Identify which cell holds the provided text, then report its [X, Y] central coordinate. 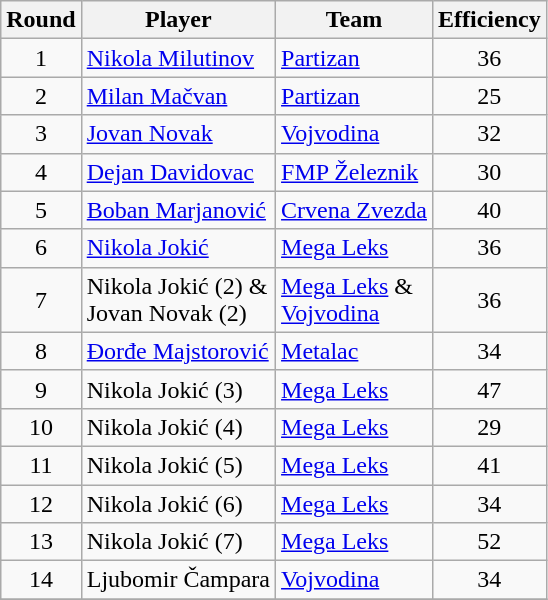
9 [41, 389]
14 [41, 580]
Nikola Milutinov [178, 58]
Milan Mačvan [178, 96]
Dejan Davidovac [178, 172]
Nikola Jokić (6) [178, 503]
40 [490, 210]
Nikola Jokić (2) & Jovan Novak (2) [178, 300]
7 [41, 300]
41 [490, 465]
Nikola Jokić (5) [178, 465]
32 [490, 134]
Nikola Jokić (4) [178, 427]
Team [354, 20]
3 [41, 134]
10 [41, 427]
Efficiency [490, 20]
52 [490, 542]
47 [490, 389]
8 [41, 351]
12 [41, 503]
Jovan Novak [178, 134]
Mega Leks & Vojvodina [354, 300]
Metalac [354, 351]
29 [490, 427]
Nikola Jokić [178, 248]
30 [490, 172]
Đorđe Majstorović [178, 351]
Round [41, 20]
2 [41, 96]
Player [178, 20]
Ljubomir Čampara [178, 580]
Nikola Jokić (7) [178, 542]
4 [41, 172]
6 [41, 248]
Boban Marjanović [178, 210]
13 [41, 542]
25 [490, 96]
1 [41, 58]
5 [41, 210]
Nikola Jokić (3) [178, 389]
11 [41, 465]
Crvena Zvezda [354, 210]
FMP Železnik [354, 172]
